Return the [x, y] coordinate for the center point of the cell that contains the specified text.  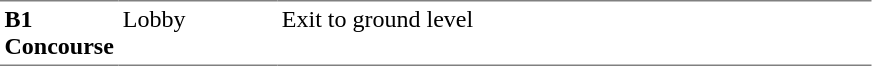
Lobby [198, 33]
Exit to ground level [574, 33]
B1Concourse [59, 33]
